Extract the [x, y] coordinate from the center of the cell holding the provided text.  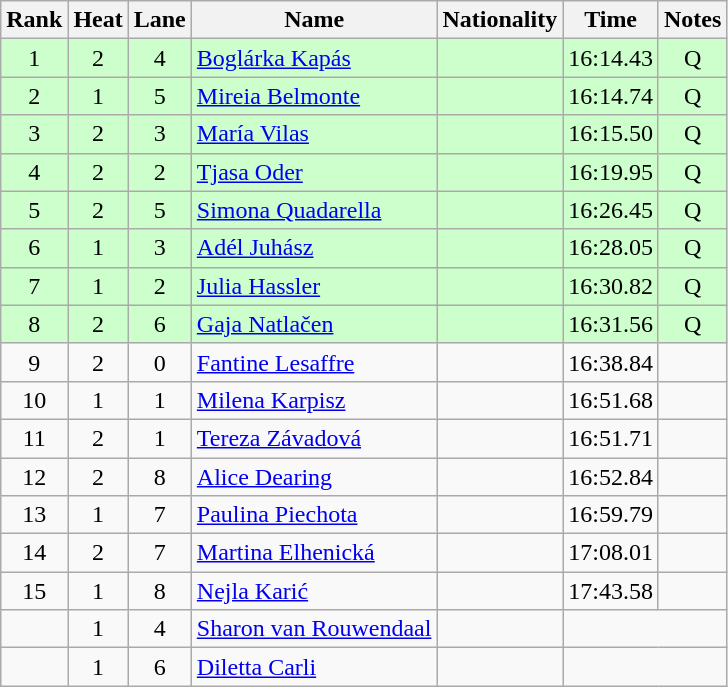
9 [34, 362]
Tjasa Oder [314, 172]
Nejla Karić [314, 591]
Time [611, 20]
Boglárka Kapás [314, 58]
Martina Elhenická [314, 553]
16:14.74 [611, 96]
16:52.84 [611, 477]
Mireia Belmonte [314, 96]
16:30.82 [611, 286]
16:19.95 [611, 172]
Julia Hassler [314, 286]
16:31.56 [611, 324]
Paulina Piechota [314, 515]
Lane [160, 20]
Fantine Lesaffre [314, 362]
Rank [34, 20]
Gaja Natlačen [314, 324]
16:26.45 [611, 210]
Name [314, 20]
Milena Karpisz [314, 400]
Heat [98, 20]
Diletta Carli [314, 667]
11 [34, 438]
14 [34, 553]
15 [34, 591]
Simona Quadarella [314, 210]
16:51.71 [611, 438]
16:38.84 [611, 362]
0 [160, 362]
16:14.43 [611, 58]
10 [34, 400]
17:08.01 [611, 553]
Adél Juhász [314, 248]
Nationality [500, 20]
Sharon van Rouwendaal [314, 629]
13 [34, 515]
16:15.50 [611, 134]
17:43.58 [611, 591]
16:28.05 [611, 248]
Alice Dearing [314, 477]
16:59.79 [611, 515]
María Vilas [314, 134]
Tereza Závadová [314, 438]
12 [34, 477]
Notes [692, 20]
16:51.68 [611, 400]
